Locate the cell with the specified text and output its (x, y) center coordinate. 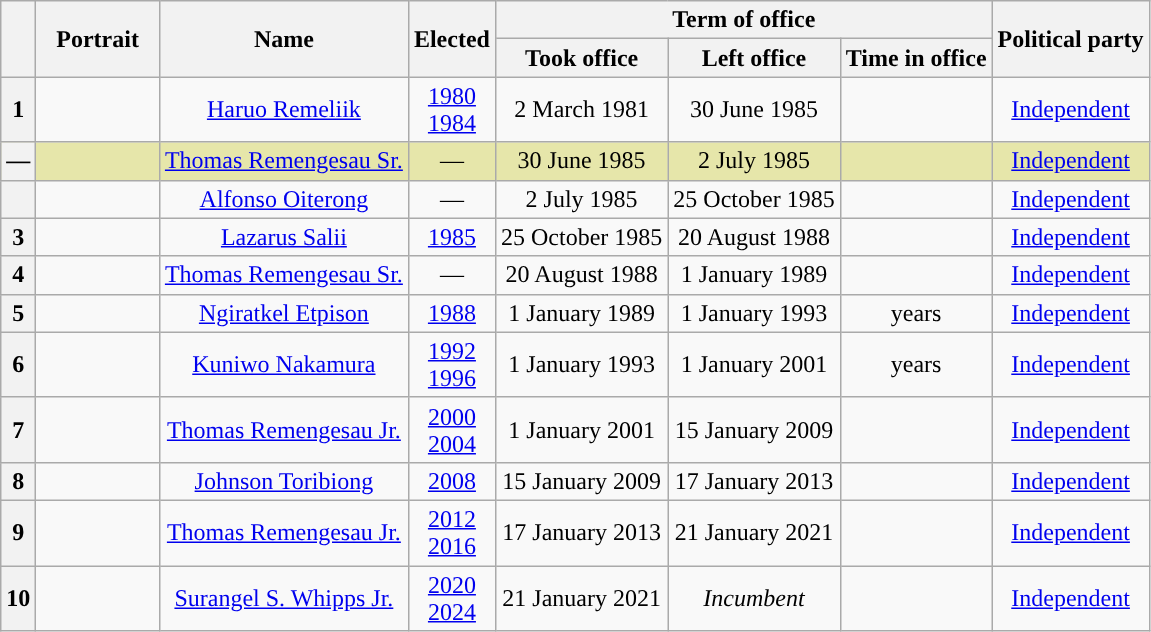
Haruo Remeliik (284, 110)
1985 (452, 237)
Incumbent (754, 598)
Name (284, 39)
3 (18, 237)
Took office (581, 58)
Ngiratkel Etpison (284, 313)
19921996 (452, 364)
10 (18, 598)
Time in office (916, 58)
Surangel S. Whipps Jr. (284, 598)
1988 (452, 313)
Left office (754, 58)
2008 (452, 481)
20202024 (452, 598)
8 (18, 481)
6 (18, 364)
20122016 (452, 532)
Political party (1070, 39)
9 (18, 532)
7 (18, 430)
Kuniwo Nakamura (284, 364)
Elected (452, 39)
4 (18, 275)
Alfonso Oiterong (284, 199)
2 March 1981 (581, 110)
Johnson Toribiong (284, 481)
19801984 (452, 110)
Portrait (98, 39)
Lazarus Salii (284, 237)
20002004 (452, 430)
Term of office (744, 20)
1 (18, 110)
5 (18, 313)
